Extract the [X, Y] coordinate from the center of the cell holding the provided text.  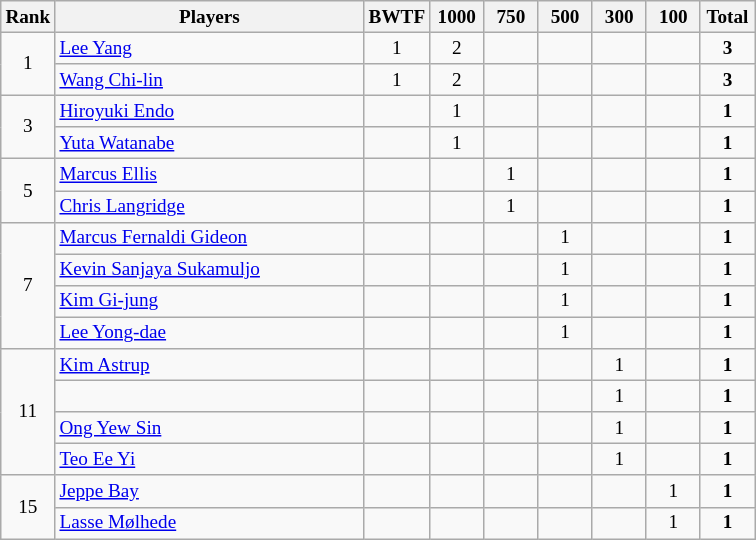
Marcus Fernaldi Gideon [210, 238]
300 [619, 17]
Hiroyuki Endo [210, 111]
Total [727, 17]
Jeppe Bay [210, 491]
Marcus Ellis [210, 175]
Yuta Watanabe [210, 143]
1000 [457, 17]
Teo Ee Yi [210, 460]
15 [28, 506]
Kevin Sanjaya Sukamuljo [210, 270]
BWTF [397, 17]
Ong Yew Sin [210, 428]
5 [28, 190]
Lasse Mølhede [210, 523]
7 [28, 286]
11 [28, 412]
Chris Langridge [210, 206]
Lee Yong-dae [210, 333]
Players [210, 17]
Kim Gi-jung [210, 301]
Wang Chi-lin [210, 80]
100 [673, 17]
Kim Astrup [210, 365]
500 [565, 17]
Lee Yang [210, 48]
Rank [28, 17]
750 [511, 17]
